Determine the (X, Y) coordinate at the center of the cell enclosing the given text.  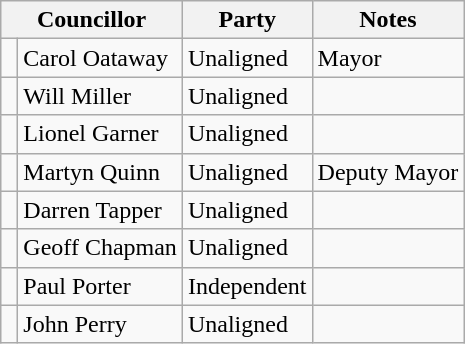
Darren Tapper (100, 210)
Deputy Mayor (388, 172)
Councillor (92, 20)
Carol Oataway (100, 58)
Geoff Chapman (100, 248)
John Perry (100, 324)
Party (247, 20)
Independent (247, 286)
Will Miller (100, 96)
Mayor (388, 58)
Martyn Quinn (100, 172)
Notes (388, 20)
Paul Porter (100, 286)
Lionel Garner (100, 134)
